Locate the cell with the specified text and output its (X, Y) center coordinate. 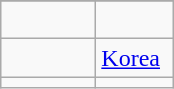
Korea (134, 58)
